Extract the (X, Y) coordinate from the center of the cell holding the provided text.  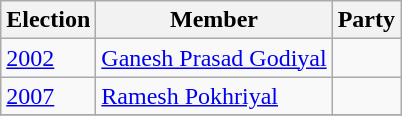
Election (48, 20)
Ramesh Pokhriyal (214, 96)
2007 (48, 96)
2002 (48, 58)
Ganesh Prasad Godiyal (214, 58)
Member (214, 20)
Party (366, 20)
